Locate the cell with the specified text and output its [x, y] center coordinate. 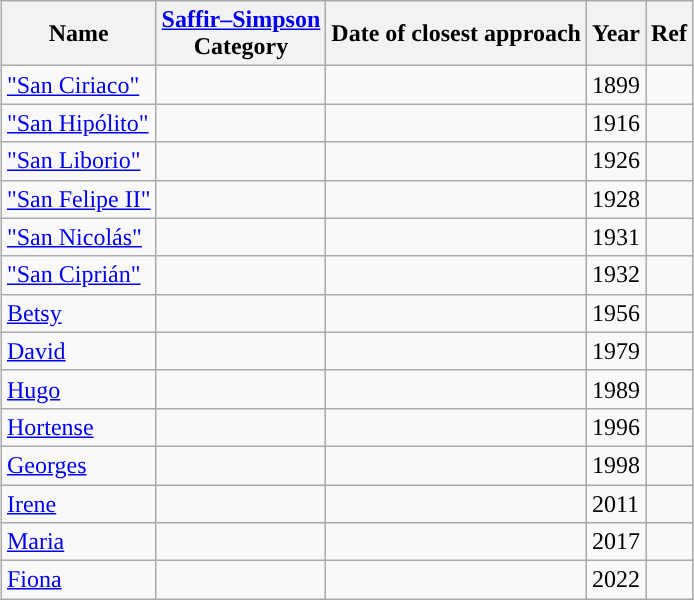
David [78, 351]
"San Ciriaco" [78, 85]
"San Nicolás" [78, 237]
1928 [616, 199]
1931 [616, 237]
2011 [616, 503]
1899 [616, 85]
1916 [616, 123]
Betsy [78, 313]
2022 [616, 580]
1998 [616, 465]
2017 [616, 542]
"San Liborio" [78, 161]
"San Hipólito" [78, 123]
1979 [616, 351]
Name [78, 34]
Ref [670, 34]
Hugo [78, 389]
1926 [616, 161]
"San Felipe II" [78, 199]
1956 [616, 313]
1932 [616, 275]
Maria [78, 542]
1996 [616, 427]
Date of closest approach [456, 34]
Georges [78, 465]
Hortense [78, 427]
Year [616, 34]
Irene [78, 503]
Saffir–SimpsonCategory [241, 34]
"San Ciprián" [78, 275]
1989 [616, 389]
Fiona [78, 580]
